For the text-containing cell, return its midpoint in [x, y] coordinate format. 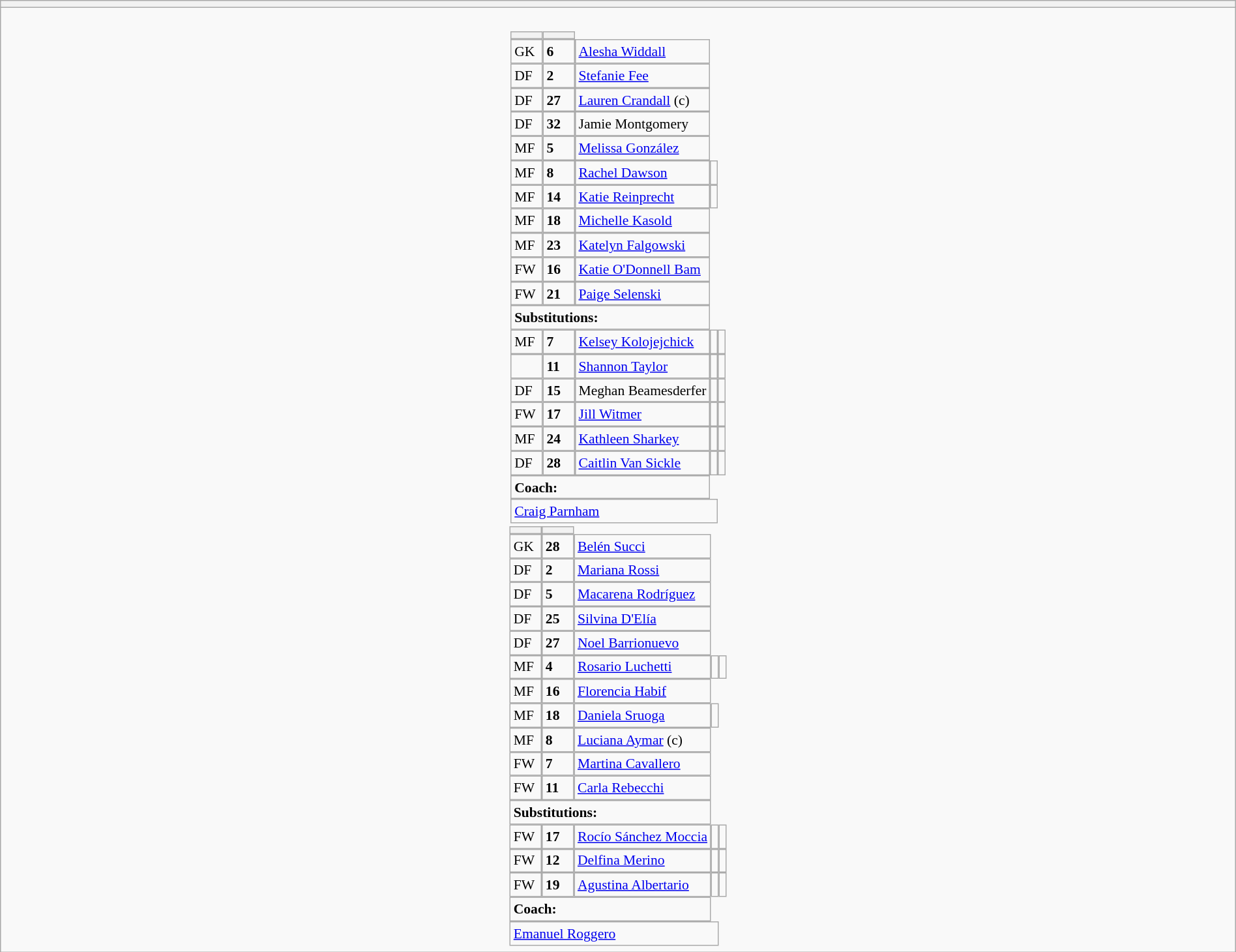
Belén Succi [643, 546]
Kathleen Sharkey [643, 438]
Macarena Rodríguez [643, 595]
Agustina Albertario [643, 884]
Shannon Taylor [643, 366]
4 [558, 666]
32 [559, 124]
Rocío Sánchez Moccia [643, 836]
Silvina D'Elía [643, 618]
Paige Selenski [643, 293]
Katie O'Donnell Bam [643, 269]
Daniela Sruoga [643, 716]
Caitlin Van Sickle [643, 463]
6 [559, 51]
Emanuel Roggero [614, 934]
21 [559, 293]
Jamie Montgomery [643, 124]
25 [558, 618]
24 [559, 438]
Luciana Aymar (c) [643, 739]
Stefanie Fee [643, 76]
Carla Rebecchi [643, 788]
Katelyn Falgowski [643, 245]
Katie Reinprecht [643, 197]
Melissa González [643, 149]
Alesha Widdall [643, 51]
14 [559, 197]
12 [558, 861]
Lauren Crandall (c) [643, 100]
Craig Parnham [614, 511]
Rosario Luchetti [643, 666]
Mariana Rossi [643, 570]
Jill Witmer [643, 415]
Meghan Beamesderfer [643, 390]
19 [558, 884]
Rachel Dawson [643, 172]
Martina Cavallero [643, 764]
Michelle Kasold [643, 220]
15 [559, 390]
Kelsey Kolojejchick [643, 342]
23 [559, 245]
Noel Barrionuevo [643, 643]
Delfina Merino [643, 861]
Florencia Habif [643, 691]
